Scan for the cell matching the given text and deliver its (x, y) coordinate at center. 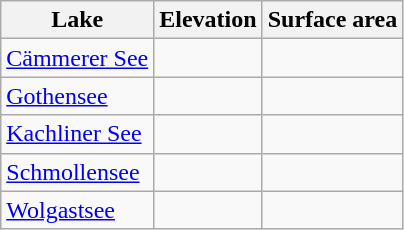
Schmollensee (78, 172)
Lake (78, 20)
Kachliner See (78, 134)
Elevation (208, 20)
Wolgastsee (78, 210)
Cämmerer See (78, 58)
Surface area (332, 20)
Gothensee (78, 96)
